Detect which cell encompasses the target text, then output its [x, y] center coordinate. 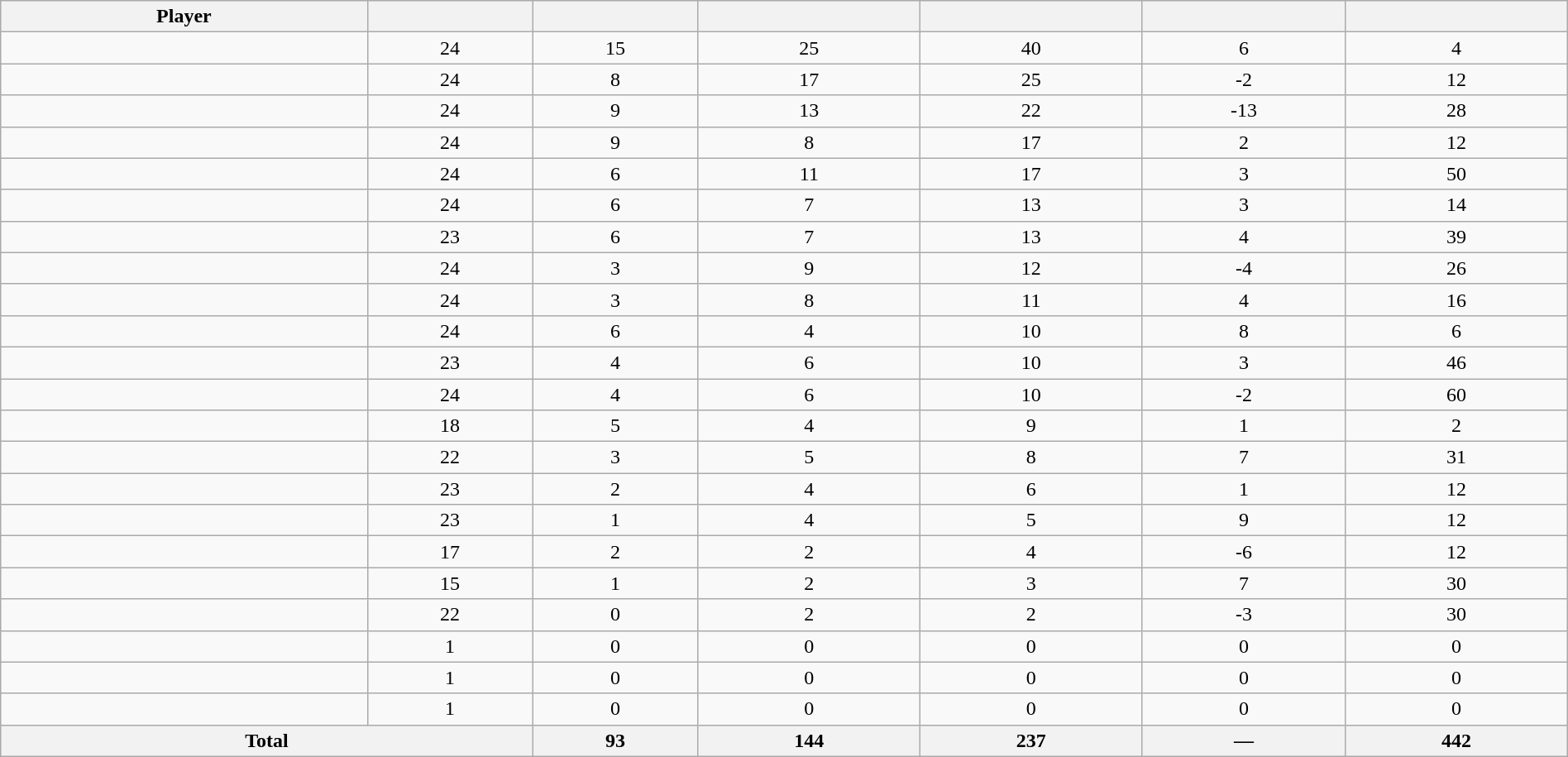
144 [809, 740]
16 [1457, 299]
Player [184, 17]
-13 [1244, 111]
60 [1457, 395]
26 [1457, 268]
50 [1457, 174]
-3 [1244, 615]
28 [1457, 111]
-6 [1244, 552]
93 [615, 740]
18 [450, 426]
31 [1457, 458]
40 [1031, 48]
237 [1031, 740]
39 [1457, 237]
14 [1457, 205]
46 [1457, 362]
-4 [1244, 268]
442 [1457, 740]
— [1244, 740]
Total [266, 740]
